Output the (X, Y) coordinate of the center of the cell containing the given text.  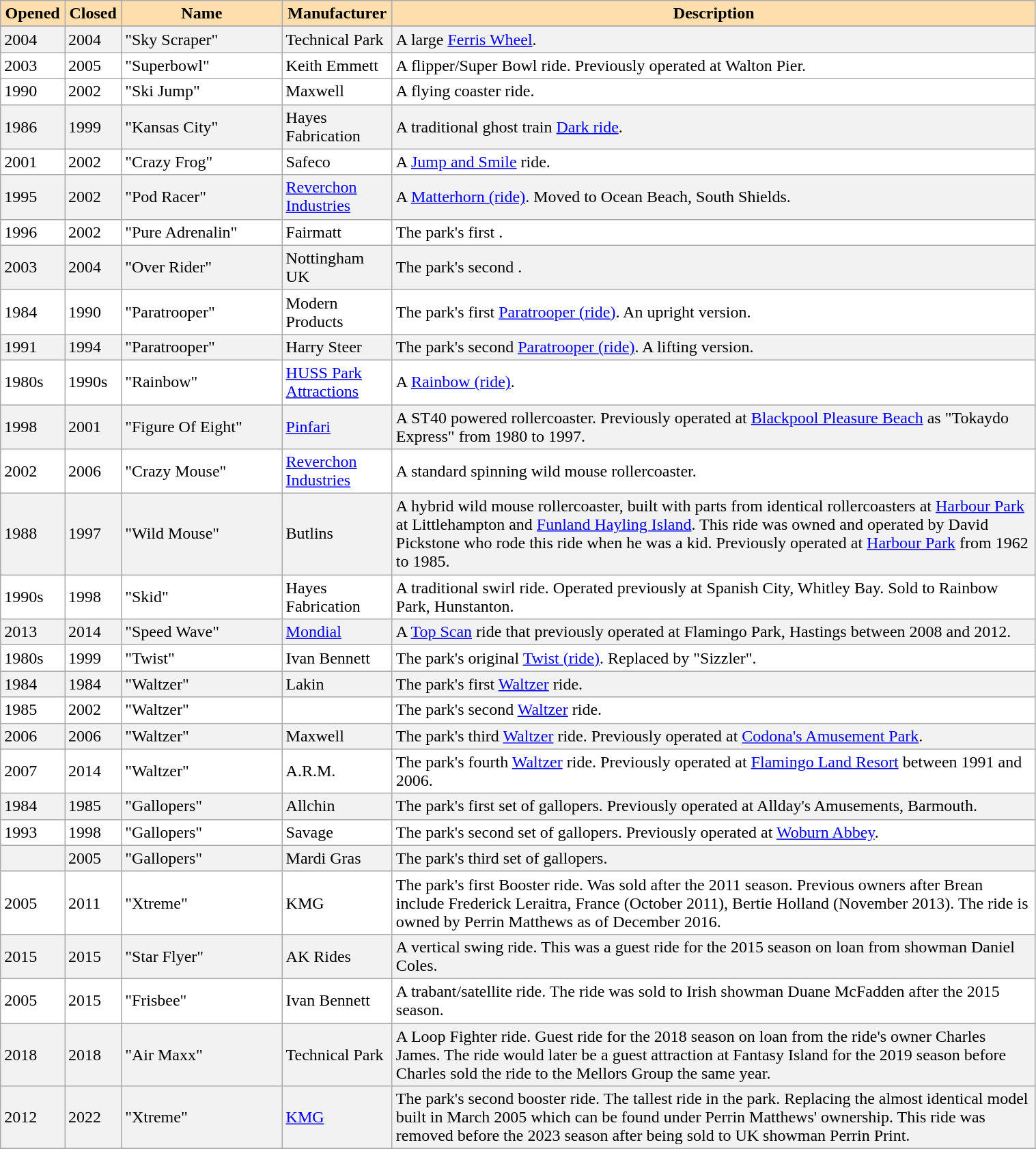
Nottingham UK (337, 268)
"Skid" (202, 597)
A trabant/satellite ride. The ride was sold to Irish showman Duane McFadden after the 2015 season. (714, 1001)
"Superbowl" (202, 66)
Closed (93, 14)
A Rainbow (ride). (714, 382)
1993 (33, 832)
The park's third Waltzer ride. Previously operated at Codona's Amusement Park. (714, 736)
Name (202, 14)
A vertical swing ride. This was a guest ride for the 2015 season on loan from showman Daniel Coles. (714, 956)
The park's original Twist (ride). Replaced by "Sizzler". (714, 658)
"Over Rider" (202, 268)
A flipper/Super Bowl ride. Previously operated at Walton Pier. (714, 66)
The park's second . (714, 268)
2011 (93, 903)
"Star Flyer" (202, 956)
"Pure Adrenalin" (202, 232)
"Frisbee" (202, 1001)
Allchin (337, 806)
1988 (33, 534)
A ST40 powered rollercoaster. Previously operated at Blackpool Pleasure Beach as "Tokaydo Express" from 1980 to 1997. (714, 426)
2012 (33, 1118)
Lakin (337, 684)
Manufacturer (337, 14)
The park's first Waltzer ride. (714, 684)
The park's second Waltzer ride. (714, 710)
"Speed Wave" (202, 632)
A standard spinning wild mouse rollercoaster. (714, 471)
Mardi Gras (337, 858)
2007 (33, 771)
1994 (93, 347)
"Crazy Mouse" (202, 471)
A large Ferris Wheel. (714, 40)
Modern Products (337, 311)
The park's first . (714, 232)
The park's fourth Waltzer ride. Previously operated at Flamingo Land Resort between 1991 and 2006. (714, 771)
2013 (33, 632)
"Sky Scraper" (202, 40)
Savage (337, 832)
"Crazy Frog" (202, 162)
A Top Scan ride that previously operated at Flamingo Park, Hastings between 2008 and 2012. (714, 632)
A traditional swirl ride. Operated previously at Spanish City, Whitley Bay. Sold to Rainbow Park, Hunstanton. (714, 597)
The park's second set of gallopers. Previously operated at Woburn Abbey. (714, 832)
A Jump and Smile ride. (714, 162)
Fairmatt (337, 232)
A traditional ghost train Dark ride. (714, 127)
1997 (93, 534)
"Wild Mouse" (202, 534)
The park's third set of gallopers. (714, 858)
"Ski Jump" (202, 91)
1995 (33, 197)
Opened (33, 14)
"Kansas City" (202, 127)
Description (714, 14)
Butlins (337, 534)
The park's first Paratrooper (ride). An upright version. (714, 311)
"Pod Racer" (202, 197)
AK Rides (337, 956)
"Twist" (202, 658)
"Rainbow" (202, 382)
Safeco (337, 162)
1996 (33, 232)
Harry Steer (337, 347)
1991 (33, 347)
"Air Maxx" (202, 1054)
The park's second Paratrooper (ride). A lifting version. (714, 347)
1986 (33, 127)
HUSS Park Attractions (337, 382)
A Matterhorn (ride). Moved to Ocean Beach, South Shields. (714, 197)
A flying coaster ride. (714, 91)
A.R.M. (337, 771)
Keith Emmett (337, 66)
2022 (93, 1118)
"Figure Of Eight" (202, 426)
Mondial (337, 632)
Pinfari (337, 426)
The park's first set of gallopers. Previously operated at Allday's Amusements, Barmouth. (714, 806)
